Search for the cell housing the specified text and yield its [x, y] center coordinate. 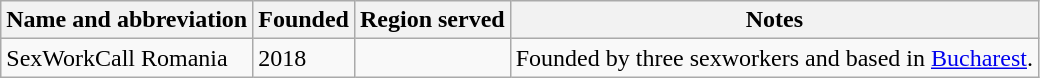
Notes [774, 20]
SexWorkCall Romania [127, 58]
Founded [304, 20]
Name and abbreviation [127, 20]
2018 [304, 58]
Founded by three sexworkers and based in Bucharest. [774, 58]
Region served [432, 20]
